Return the [X, Y] coordinate for the center point of the cell that contains the specified text.  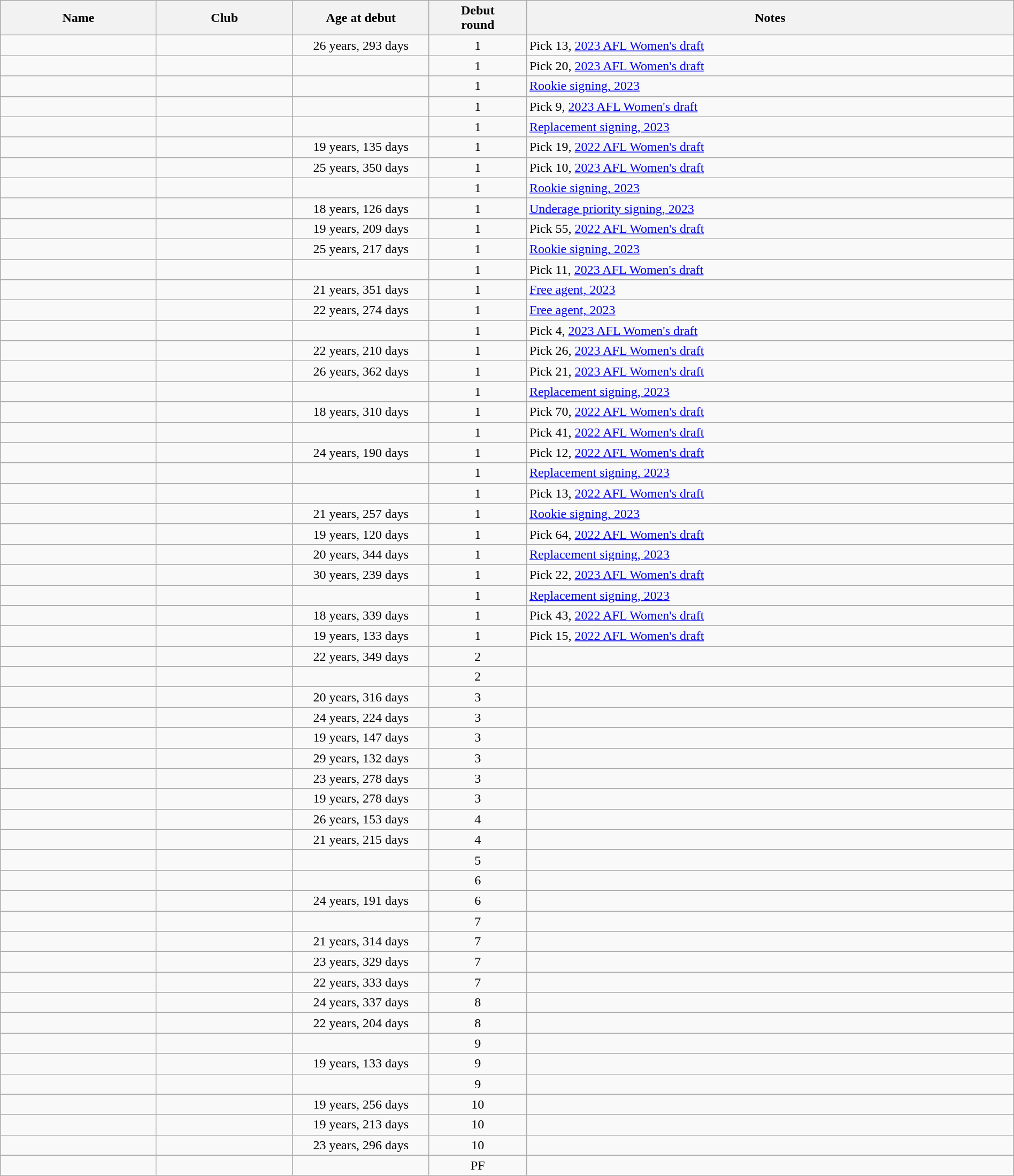
5 [478, 860]
Name [78, 18]
Pick 13, 2022 AFL Women's draft [770, 493]
Pick 21, 2023 AFL Women's draft [770, 371]
19 years, 278 days [360, 799]
24 years, 337 days [360, 1003]
Pick 22, 2023 AFL Women's draft [770, 575]
18 years, 126 days [360, 208]
Age at debut [360, 18]
21 years, 257 days [360, 514]
Pick 13, 2023 AFL Women's draft [770, 45]
22 years, 349 days [360, 656]
Pick 10, 2023 AFL Women's draft [770, 167]
Pick 9, 2023 AFL Women's draft [770, 106]
Club [225, 18]
19 years, 147 days [360, 738]
19 years, 135 days [360, 147]
23 years, 296 days [360, 1145]
Pick 4, 2023 AFL Women's draft [770, 331]
19 years, 256 days [360, 1104]
22 years, 204 days [360, 1023]
20 years, 316 days [360, 697]
19 years, 213 days [360, 1125]
21 years, 351 days [360, 290]
Pick 19, 2022 AFL Women's draft [770, 147]
Pick 11, 2023 AFL Women's draft [770, 269]
25 years, 217 days [360, 249]
25 years, 350 days [360, 167]
Notes [770, 18]
26 years, 362 days [360, 371]
Pick 64, 2022 AFL Women's draft [770, 534]
23 years, 278 days [360, 778]
21 years, 215 days [360, 839]
20 years, 344 days [360, 554]
22 years, 274 days [360, 310]
26 years, 153 days [360, 819]
Pick 20, 2023 AFL Women's draft [770, 66]
22 years, 210 days [360, 351]
18 years, 339 days [360, 616]
Debutround [478, 18]
29 years, 132 days [360, 758]
19 years, 209 days [360, 228]
21 years, 314 days [360, 942]
Pick 55, 2022 AFL Women's draft [770, 228]
Pick 26, 2023 AFL Women's draft [770, 351]
22 years, 333 days [360, 982]
30 years, 239 days [360, 575]
Pick 12, 2022 AFL Women's draft [770, 453]
Pick 70, 2022 AFL Women's draft [770, 412]
18 years, 310 days [360, 412]
Underage priority signing, 2023 [770, 208]
26 years, 293 days [360, 45]
24 years, 191 days [360, 900]
19 years, 120 days [360, 534]
Pick 15, 2022 AFL Women's draft [770, 636]
PF [478, 1165]
24 years, 224 days [360, 717]
23 years, 329 days [360, 962]
Pick 43, 2022 AFL Women's draft [770, 616]
24 years, 190 days [360, 453]
Pick 41, 2022 AFL Women's draft [770, 432]
